From the cell containing the given text, extract its center point as [X, Y] coordinate. 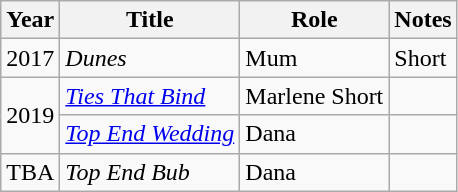
Mum [314, 58]
Marlene Short [314, 96]
Role [314, 20]
Ties That Bind [150, 96]
Year [30, 20]
TBA [30, 172]
Top End Wedding [150, 134]
Notes [423, 20]
Dunes [150, 58]
Short [423, 58]
2019 [30, 115]
2017 [30, 58]
Top End Bub [150, 172]
Title [150, 20]
